Return (x, y) of the center of cell containing provided text 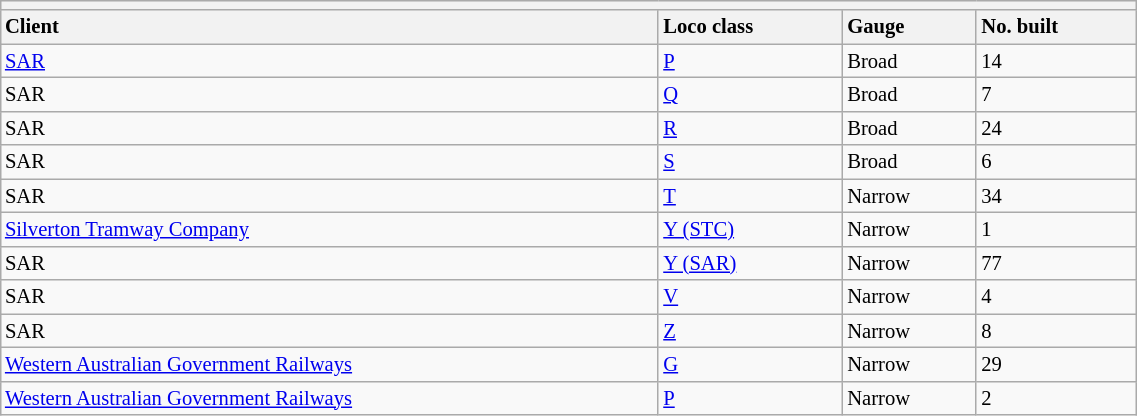
4 (1056, 297)
Client (329, 27)
T (750, 196)
1 (1056, 230)
Gauge (909, 27)
34 (1056, 196)
8 (1056, 331)
R (750, 128)
2 (1056, 398)
V (750, 297)
Loco class (750, 27)
Silverton Tramway Company (329, 230)
77 (1056, 263)
Y (STC) (750, 230)
29 (1056, 365)
7 (1056, 95)
6 (1056, 162)
24 (1056, 128)
Y (SAR) (750, 263)
14 (1056, 61)
Z (750, 331)
S (750, 162)
Q (750, 95)
No. built (1056, 27)
G (750, 365)
